Return the (X, Y) coordinate for the center point of the cell that contains the specified text.  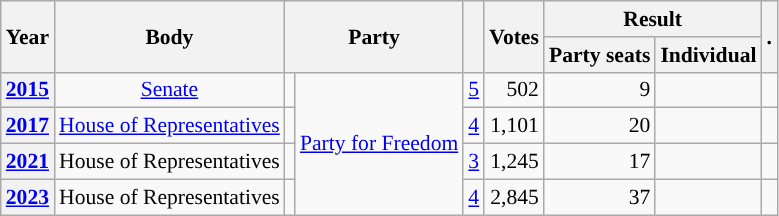
5 (474, 90)
Body (170, 36)
Year (28, 36)
2023 (28, 197)
3 (474, 162)
Party (374, 36)
17 (600, 162)
2017 (28, 126)
2,845 (514, 197)
Senate (170, 90)
20 (600, 126)
502 (514, 90)
Result (653, 19)
Individual (708, 55)
2021 (28, 162)
2015 (28, 90)
Party seats (600, 55)
Votes (514, 36)
1,245 (514, 162)
. (769, 36)
1,101 (514, 126)
37 (600, 197)
Party for Freedom (379, 143)
9 (600, 90)
